Find where the given text appears and provide that cell's center as (x, y) coordinate. 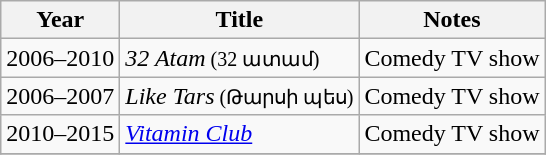
Like Tars (Թարսի պես) (240, 96)
2010–2015 (60, 134)
2006–2007 (60, 96)
Notes (452, 20)
32 Atam (32 ատամ) (240, 58)
2006–2010 (60, 58)
Vitamin Club (240, 134)
Title (240, 20)
Year (60, 20)
